Determine the [X, Y] coordinate at the center of the cell enclosing the given text.  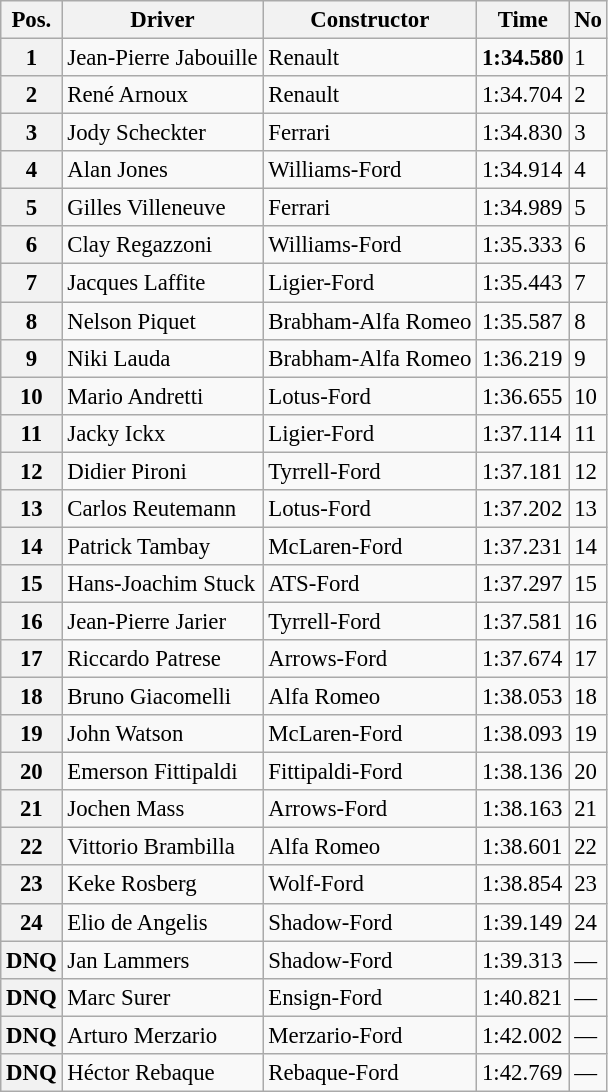
No [588, 20]
1:35.443 [523, 283]
1:38.854 [523, 885]
John Watson [162, 734]
1:37.674 [523, 659]
1:38.601 [523, 847]
1:37.202 [523, 509]
1:36.655 [523, 396]
Merzario-Ford [370, 1035]
Pos. [32, 20]
Emerson Fittipaldi [162, 772]
Fittipaldi-Ford [370, 772]
Jean-Pierre Jarier [162, 621]
Constructor [370, 20]
Jacky Ickx [162, 433]
1:34.830 [523, 133]
1:39.313 [523, 960]
1:37.114 [523, 433]
Riccardo Patrese [162, 659]
Time [523, 20]
Arturo Merzario [162, 1035]
Bruno Giacomelli [162, 697]
Jan Lammers [162, 960]
1:34.989 [523, 208]
1:39.149 [523, 922]
Vittorio Brambilla [162, 847]
1:37.231 [523, 546]
Nelson Piquet [162, 321]
ATS-Ford [370, 584]
1:37.297 [523, 584]
Marc Surer [162, 997]
Mario Andretti [162, 396]
René Arnoux [162, 95]
Jochen Mass [162, 809]
Clay Regazzoni [162, 245]
1:35.587 [523, 321]
Jean-Pierre Jabouille [162, 58]
1:37.581 [523, 621]
1:38.053 [523, 697]
1:42.002 [523, 1035]
Patrick Tambay [162, 546]
Héctor Rebaque [162, 1073]
Elio de Angelis [162, 922]
1:38.136 [523, 772]
1:36.219 [523, 358]
Jacques Laffite [162, 283]
1:34.704 [523, 95]
1:38.093 [523, 734]
Rebaque-Ford [370, 1073]
Didier Pironi [162, 471]
Ensign-Ford [370, 997]
1:34.914 [523, 170]
Gilles Villeneuve [162, 208]
1:42.769 [523, 1073]
Carlos Reutemann [162, 509]
Hans-Joachim Stuck [162, 584]
Wolf-Ford [370, 885]
1:37.181 [523, 471]
1:38.163 [523, 809]
Driver [162, 20]
1:40.821 [523, 997]
1:34.580 [523, 58]
1:35.333 [523, 245]
Jody Scheckter [162, 133]
Niki Lauda [162, 358]
Keke Rosberg [162, 885]
Alan Jones [162, 170]
